Output the [X, Y] coordinate of the center of the cell containing the given text.  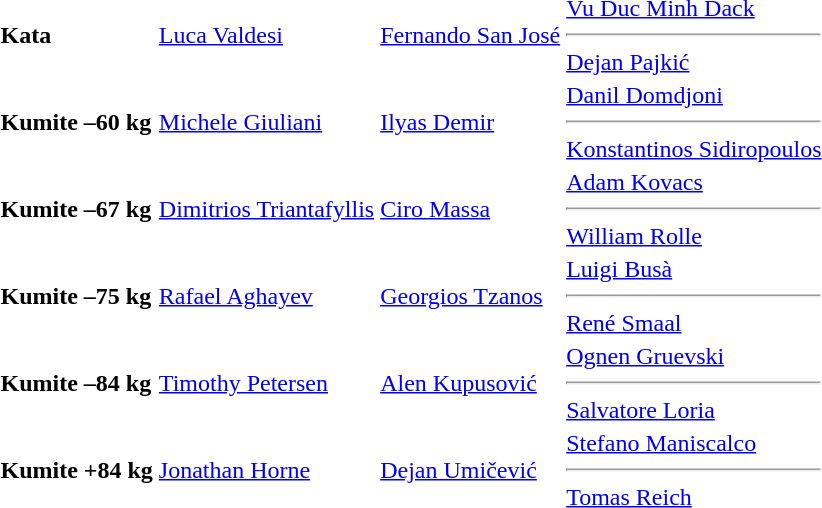
Michele Giuliani [266, 122]
Alen Kupusović [470, 383]
Timothy Petersen [266, 383]
Ilyas Demir [470, 122]
Dimitrios Triantafyllis [266, 209]
Georgios Tzanos [470, 296]
Ciro Massa [470, 209]
Rafael Aghayev [266, 296]
